Identify which cell holds the provided text, then report its [x, y] central coordinate. 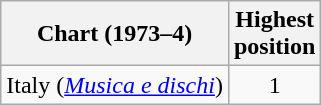
Italy (Musica e dischi) [115, 85]
Chart (1973–4) [115, 34]
1 [274, 85]
Highestposition [274, 34]
